Find where the given text appears and provide that cell's center as (X, Y) coordinate. 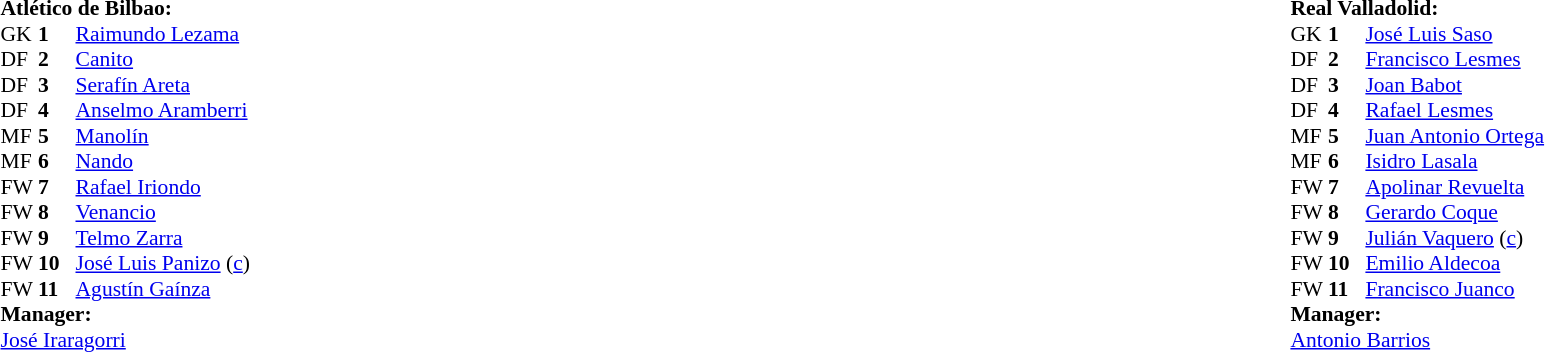
Francisco Juanco (1454, 289)
Juan Antonio Ortega (1454, 136)
Isidro Lasala (1454, 161)
Agustín Gaínza (163, 289)
Raimundo Lezama (163, 34)
Emilio Aldecoa (1454, 263)
Venancio (163, 213)
Gerardo Coque (1454, 213)
Canito (163, 59)
Julián Vaquero (c) (1454, 238)
Rafael Lesmes (1454, 111)
Joan Babot (1454, 85)
Telmo Zarra (163, 238)
Rafael Iriondo (163, 187)
Serafín Areta (163, 85)
Francisco Lesmes (1454, 59)
Anselmo Aramberri (163, 111)
José Luis Saso (1454, 34)
Apolinar Revuelta (1454, 187)
Manolín (163, 136)
José Luis Panizo (c) (163, 263)
Nando (163, 161)
